For the text-containing cell, return its midpoint in [X, Y] coordinate format. 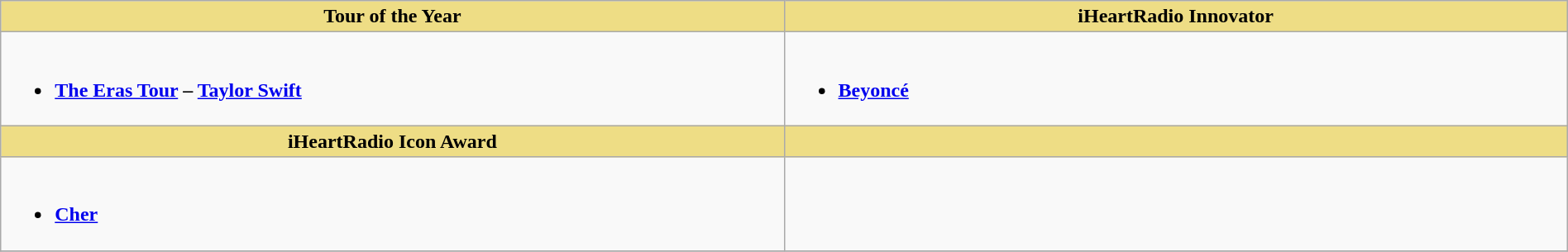
iHeartRadio Innovator [1176, 17]
Tour of the Year [392, 17]
The Eras Tour – Taylor Swift [392, 79]
Beyoncé [1176, 79]
iHeartRadio Icon Award [392, 141]
Cher [392, 203]
